Output the (x, y) coordinate of the center of the cell containing the given text.  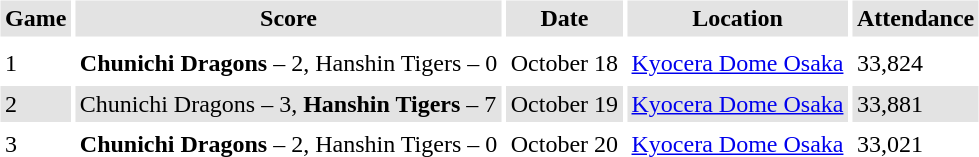
33,881 (915, 104)
October 18 (564, 64)
1 (35, 64)
Score (288, 18)
Attendance (915, 18)
Chunichi Dragons – 3, Hanshin Tigers – 7 (288, 104)
Date (564, 18)
Game (35, 18)
October 19 (564, 104)
Chunichi Dragons – 2, Hanshin Tigers – 0 (288, 64)
33,824 (915, 64)
Location (738, 18)
2 (35, 104)
